Scan for the cell matching the given text and deliver its [x, y] coordinate at center. 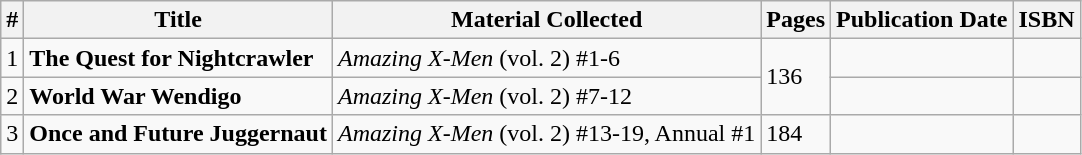
3 [12, 134]
2 [12, 96]
Amazing X-Men (vol. 2) #1-6 [546, 58]
136 [796, 77]
ISBN [1046, 20]
1 [12, 58]
Once and Future Juggernaut [178, 134]
Pages [796, 20]
Amazing X-Men (vol. 2) #7-12 [546, 96]
Amazing X-Men (vol. 2) #13-19, Annual #1 [546, 134]
Material Collected [546, 20]
World War Wendigo [178, 96]
# [12, 20]
Title [178, 20]
The Quest for Nightcrawler [178, 58]
Publication Date [922, 20]
184 [796, 134]
